Capture the cell that displays the provided text and extract its [X, Y] central coordinate. 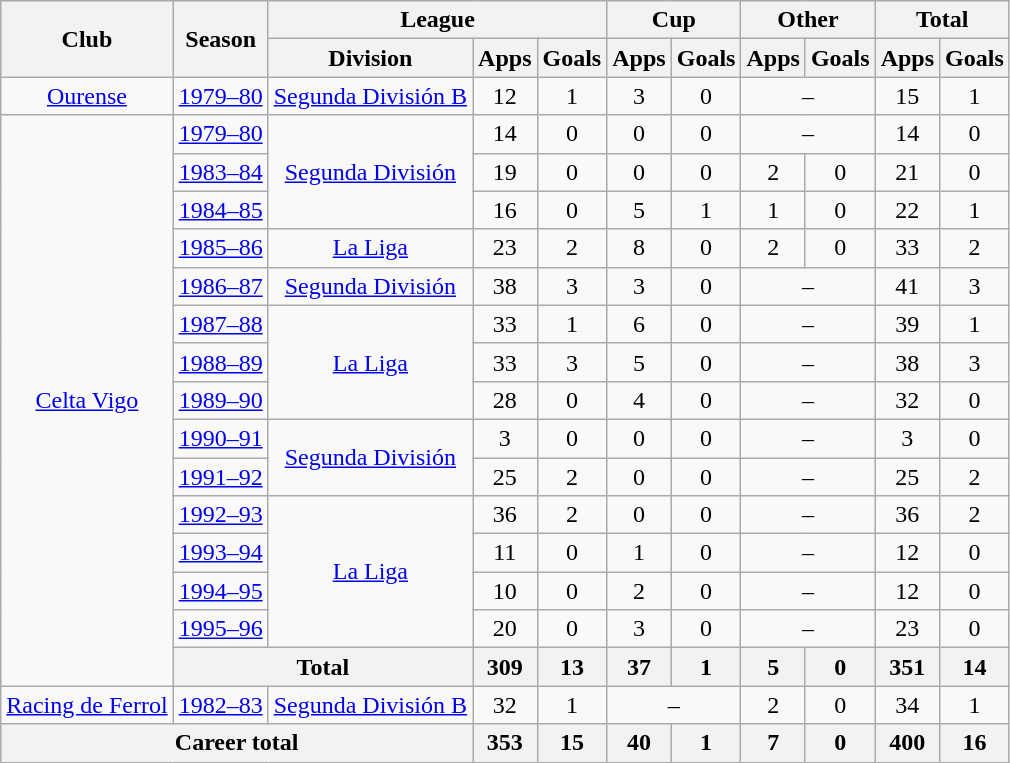
Celta Vigo [87, 400]
353 [505, 743]
Other [808, 20]
1987–88 [220, 324]
10 [505, 591]
Season [220, 39]
1990–91 [220, 438]
1991–92 [220, 477]
1993–94 [220, 553]
21 [907, 172]
11 [505, 553]
Career total [237, 743]
1994–95 [220, 591]
Club [87, 39]
1985–86 [220, 248]
1992–93 [220, 515]
37 [639, 667]
4 [639, 400]
13 [572, 667]
Cup [674, 20]
8 [639, 248]
40 [639, 743]
1989–90 [220, 400]
1995–96 [220, 629]
League [438, 20]
1986–87 [220, 286]
1984–85 [220, 210]
Racing de Ferrol [87, 705]
6 [639, 324]
Ourense [87, 96]
20 [505, 629]
1988–89 [220, 362]
41 [907, 286]
22 [907, 210]
309 [505, 667]
19 [505, 172]
39 [907, 324]
34 [907, 705]
351 [907, 667]
400 [907, 743]
Division [370, 58]
1982–83 [220, 705]
7 [773, 743]
28 [505, 400]
1983–84 [220, 172]
